Find where the given text appears and provide that cell's center as (X, Y) coordinate. 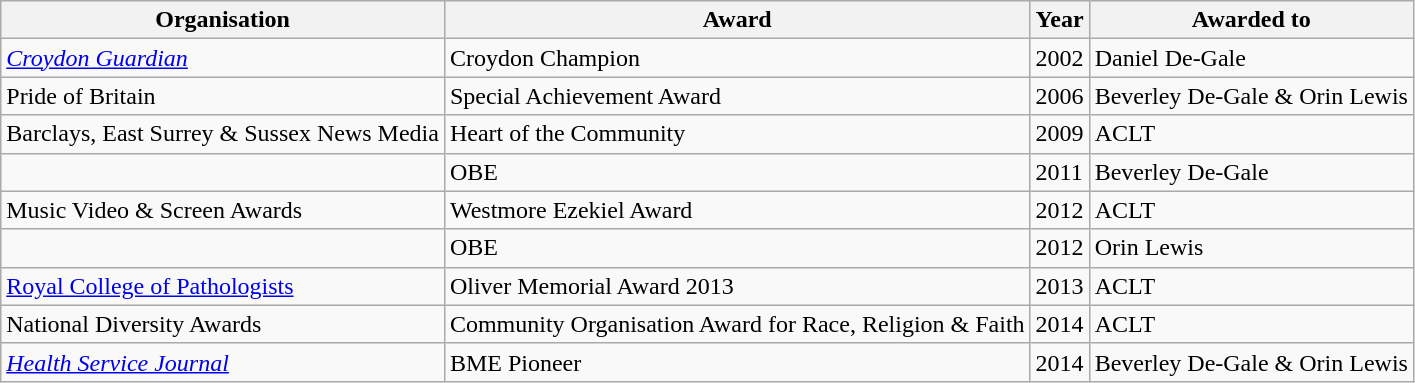
Croydon Guardian (223, 58)
Orin Lewis (1251, 248)
Daniel De-Gale (1251, 58)
Special Achievement Award (737, 96)
Westmore Ezekiel Award (737, 210)
National Diversity Awards (223, 324)
Oliver Memorial Award 2013 (737, 286)
Organisation (223, 20)
Awarded to (1251, 20)
2002 (1060, 58)
Pride of Britain (223, 96)
Heart of the Community (737, 134)
Beverley De-Gale (1251, 172)
Year (1060, 20)
Health Service Journal (223, 362)
Croydon Champion (737, 58)
BME Pioneer (737, 362)
2006 (1060, 96)
2011 (1060, 172)
Music Video & Screen Awards (223, 210)
Award (737, 20)
2009 (1060, 134)
2013 (1060, 286)
Royal College of Pathologists (223, 286)
Barclays, East Surrey & Sussex News Media (223, 134)
Community Organisation Award for Race, Religion & Faith (737, 324)
